Determine the [x, y] coordinate at the center of the cell enclosing the given text.  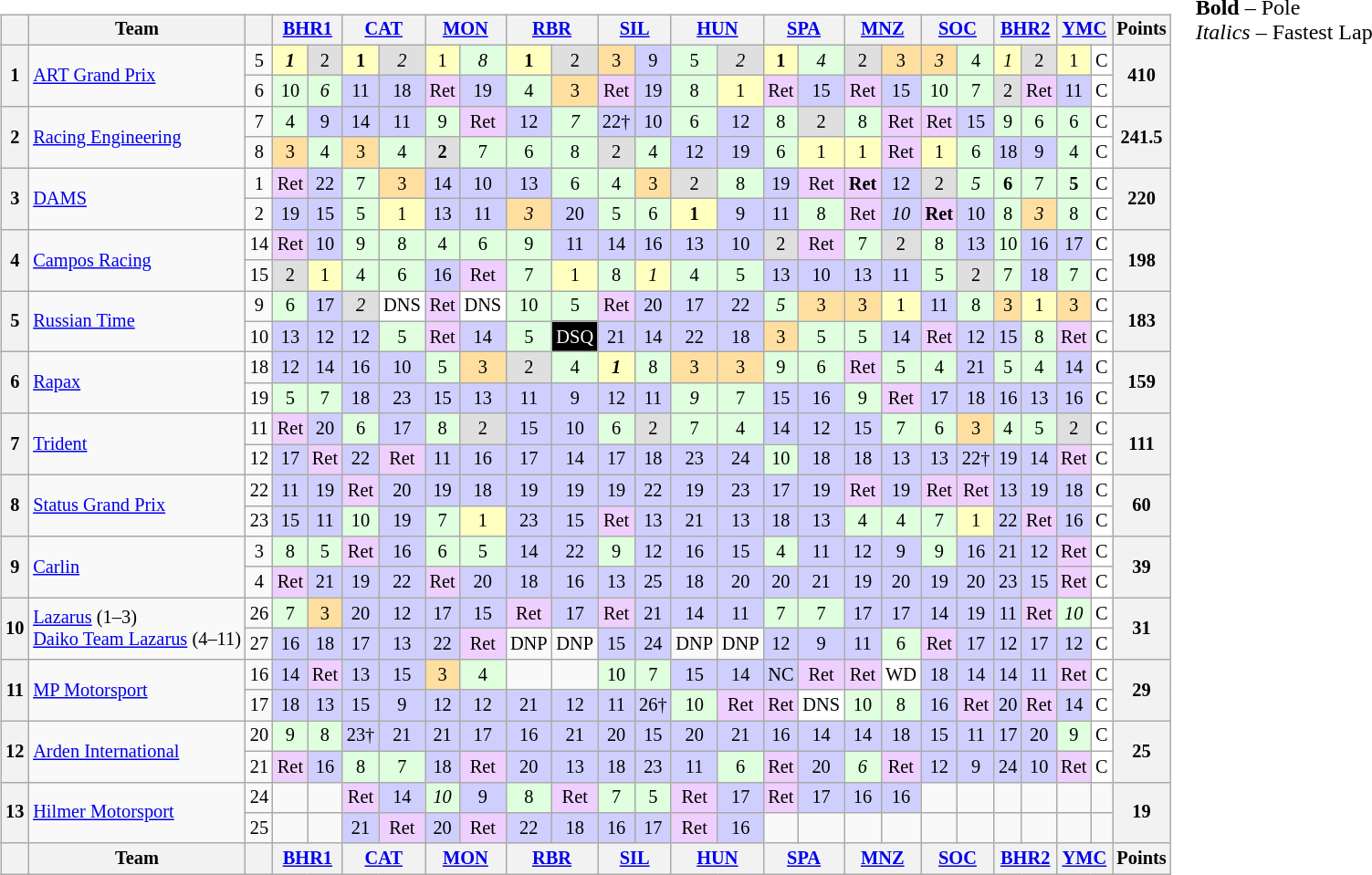
183 [1141, 321]
27 [259, 644]
DAMS [137, 199]
Russian Time [137, 321]
Rapax [137, 383]
Carlin [137, 568]
26† [653, 705]
410 [1141, 75]
MP Motorsport [137, 690]
Arden International [137, 752]
159 [1141, 383]
23† [361, 736]
NC [780, 674]
ART Grand Prix [137, 75]
WD [901, 674]
Racing Engineering [137, 137]
Lazarus (1–3) Daiko Team Lazarus (4–11) [137, 628]
26 [259, 613]
111 [1141, 443]
241.5 [1141, 137]
31 [1141, 628]
29 [1141, 690]
Campos Racing [137, 259]
39 [1141, 568]
Hilmer Motorsport [137, 812]
DSQ [575, 337]
Status Grand Prix [137, 505]
Trident [137, 443]
60 [1141, 505]
198 [1141, 259]
220 [1141, 199]
